Pinpoint the cell where the given text exists, returning its (X, Y) midpoint coordinate. 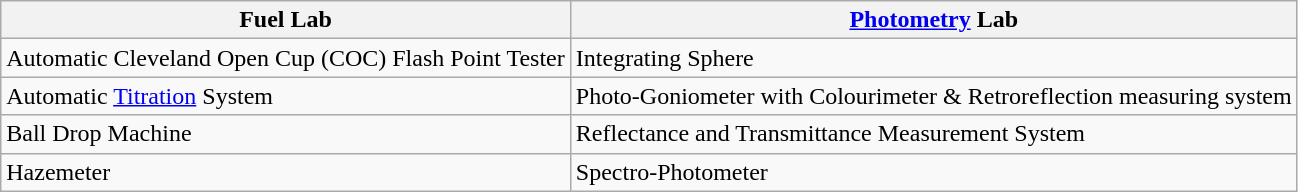
Hazemeter (286, 172)
Automatic Cleveland Open Cup (COC) Flash Point Tester (286, 58)
Automatic Titration System (286, 96)
Reflectance and Transmittance Measurement System (934, 134)
Photo-Goniometer with Colourimeter & Retroreflection measuring system (934, 96)
Photometry Lab (934, 20)
Fuel Lab (286, 20)
Ball Drop Machine (286, 134)
Spectro-Photometer (934, 172)
Integrating Sphere (934, 58)
